Extract the [X, Y] coordinate from the center of the cell holding the provided text.  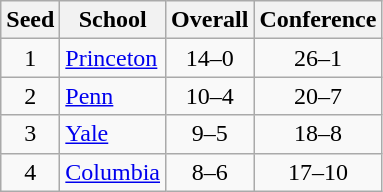
Seed [30, 20]
26–1 [318, 58]
8–6 [210, 172]
School [113, 20]
18–8 [318, 134]
4 [30, 172]
10–4 [210, 96]
Conference [318, 20]
Overall [210, 20]
17–10 [318, 172]
9–5 [210, 134]
Princeton [113, 58]
Penn [113, 96]
Yale [113, 134]
14–0 [210, 58]
20–7 [318, 96]
3 [30, 134]
2 [30, 96]
Columbia [113, 172]
1 [30, 58]
